Return the [X, Y] coordinate for the center point of the cell that contains the specified text.  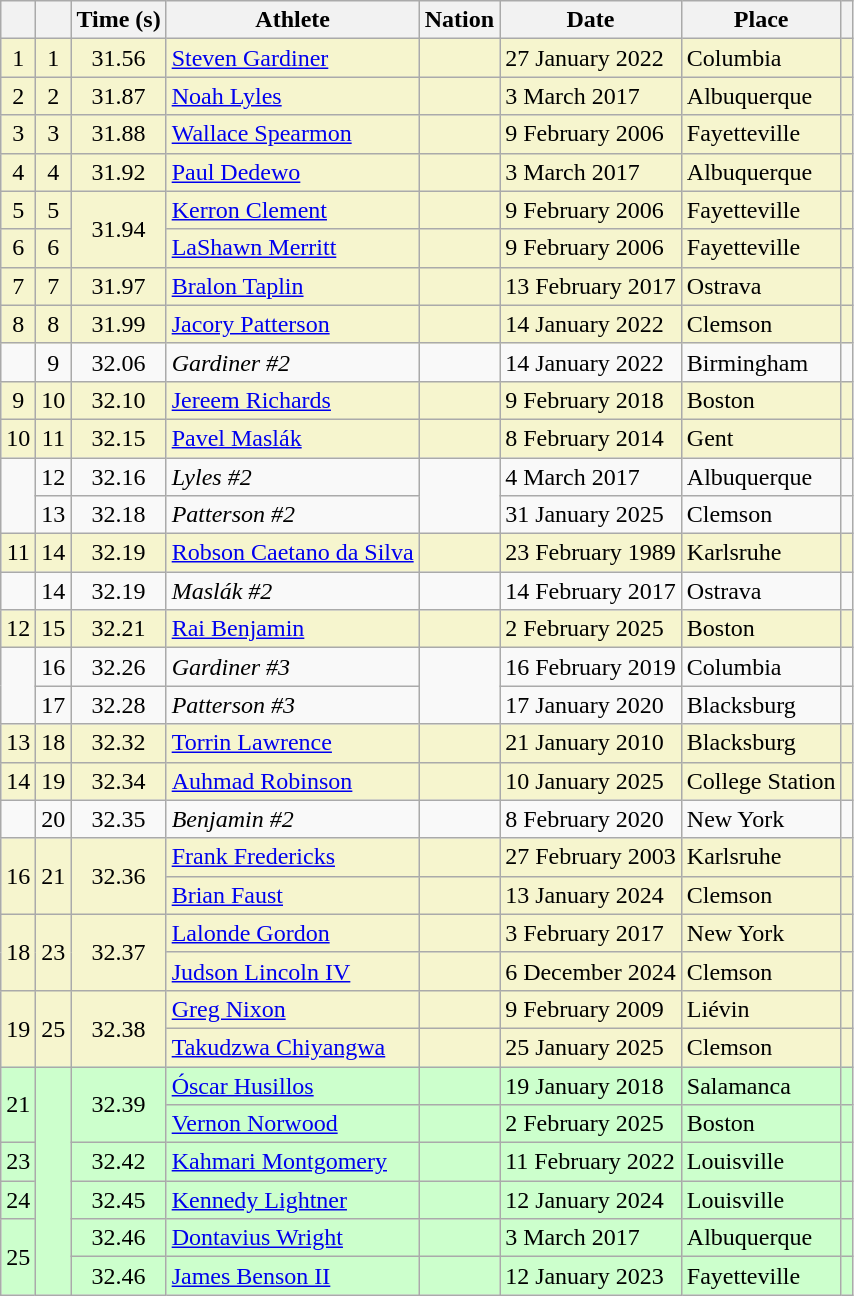
Auhmad Robinson [292, 781]
Gent [761, 438]
21 January 2010 [591, 743]
Benjamin #2 [292, 819]
15 [54, 629]
31.88 [118, 134]
LaShawn Merritt [292, 248]
9 February 2009 [591, 1009]
James Benson II [292, 1276]
Jacory Patterson [292, 324]
32.15 [118, 438]
Brian Faust [292, 895]
17 January 2020 [591, 705]
Noah Lyles [292, 96]
31.92 [118, 172]
19 January 2018 [591, 1085]
13 January 2024 [591, 895]
Óscar Husillos [292, 1085]
Judson Lincoln IV [292, 971]
3 February 2017 [591, 933]
32.35 [118, 819]
27 February 2003 [591, 857]
Salamanca [761, 1085]
6 December 2024 [591, 971]
12 January 2024 [591, 1200]
32.06 [118, 362]
9 February 2018 [591, 400]
32.10 [118, 400]
Vernon Norwood [292, 1124]
32.36 [118, 876]
Jereem Richards [292, 400]
31.97 [118, 286]
Gardiner #2 [292, 362]
Robson Caetano da Silva [292, 553]
Nation [459, 20]
32.45 [118, 1200]
Date [591, 20]
Wallace Spearmon [292, 134]
23 February 1989 [591, 553]
College Station [761, 781]
Place [761, 20]
Liévin [761, 1009]
32.42 [118, 1162]
32.39 [118, 1104]
Bralon Taplin [292, 286]
32.32 [118, 743]
20 [54, 819]
31.87 [118, 96]
Patterson #3 [292, 705]
32.34 [118, 781]
Pavel Maslák [292, 438]
Gardiner #3 [292, 667]
Lyles #2 [292, 477]
Kerron Clement [292, 210]
32.21 [118, 629]
32.37 [118, 952]
Lalonde Gordon [292, 933]
32.26 [118, 667]
12 January 2023 [591, 1276]
Patterson #2 [292, 515]
24 [18, 1200]
32.38 [118, 1028]
Takudzwa Chiyangwa [292, 1047]
10 January 2025 [591, 781]
4 March 2017 [591, 477]
32.16 [118, 477]
Birmingham [761, 362]
Maslák #2 [292, 591]
14 February 2017 [591, 591]
8 February 2014 [591, 438]
31 January 2025 [591, 515]
Paul Dedewo [292, 172]
32.28 [118, 705]
31.94 [118, 229]
31.99 [118, 324]
Athlete [292, 20]
32.18 [118, 515]
11 February 2022 [591, 1162]
8 February 2020 [591, 819]
Steven Gardiner [292, 58]
Rai Benjamin [292, 629]
Time (s) [118, 20]
25 January 2025 [591, 1047]
Dontavius Wright [292, 1238]
13 February 2017 [591, 286]
27 January 2022 [591, 58]
17 [54, 705]
Torrin Lawrence [292, 743]
16 February 2019 [591, 667]
Kennedy Lightner [292, 1200]
Kahmari Montgomery [292, 1162]
Greg Nixon [292, 1009]
Frank Fredericks [292, 857]
31.56 [118, 58]
